For the text-containing cell, return its midpoint in [x, y] coordinate format. 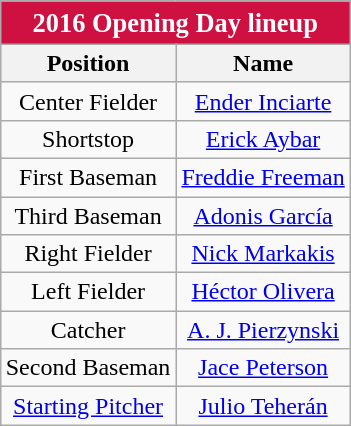
2016 Opening Day lineup [175, 23]
Position [88, 63]
Freddie Freeman [263, 177]
Erick Aybar [263, 139]
First Baseman [88, 177]
Héctor Olivera [263, 292]
A. J. Pierzynski [263, 330]
Starting Pitcher [88, 406]
Right Fielder [88, 254]
Nick Markakis [263, 254]
Adonis García [263, 216]
Julio Teherán [263, 406]
Left Fielder [88, 292]
Jace Peterson [263, 368]
Second Baseman [88, 368]
Center Fielder [88, 101]
Third Baseman [88, 216]
Catcher [88, 330]
Ender Inciarte [263, 101]
Shortstop [88, 139]
Name [263, 63]
